For the text-containing cell, return its midpoint in [X, Y] coordinate format. 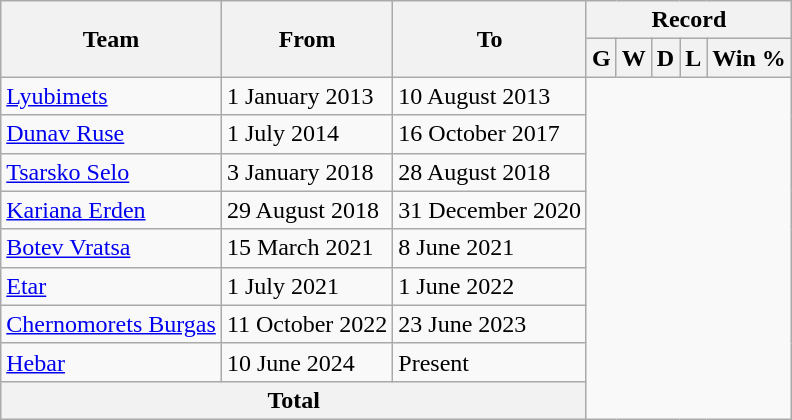
Etar [112, 286]
8 June 2021 [490, 248]
Total [294, 400]
11 October 2022 [306, 324]
Tsarsko Selo [112, 172]
G [601, 58]
Chernomorets Burgas [112, 324]
L [694, 58]
29 August 2018 [306, 210]
15 March 2021 [306, 248]
1 January 2013 [306, 96]
Team [112, 39]
Present [490, 362]
23 June 2023 [490, 324]
10 August 2013 [490, 96]
31 December 2020 [490, 210]
D [665, 58]
Kariana Erden [112, 210]
10 June 2024 [306, 362]
28 August 2018 [490, 172]
3 January 2018 [306, 172]
W [634, 58]
From [306, 39]
Dunav Ruse [112, 134]
16 October 2017 [490, 134]
Botev Vratsa [112, 248]
Hebar [112, 362]
To [490, 39]
1 June 2022 [490, 286]
Record [688, 20]
1 July 2014 [306, 134]
Win % [750, 58]
1 July 2021 [306, 286]
Lyubimets [112, 96]
